Output the [x, y] coordinate of the center of the cell containing the given text.  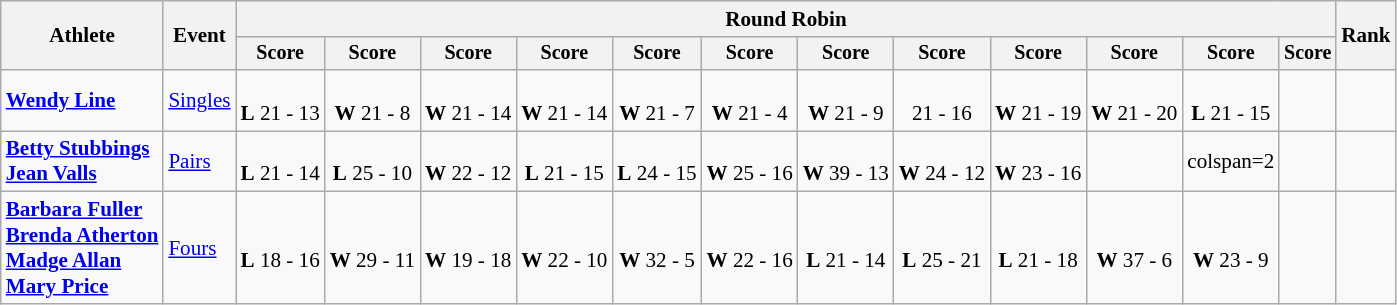
W 23 - 9 [1230, 248]
Barbara FullerBrenda AthertonMadge AllanMary Price [82, 248]
L 25 - 21 [942, 248]
Rank [1366, 36]
W 37 - 6 [1134, 248]
L 21 - 18 [1038, 248]
Betty StubbingsJean Valls [82, 162]
L 25 - 10 [372, 162]
Pairs [199, 162]
L 18 - 16 [280, 248]
W 39 - 13 [846, 162]
W 25 - 16 [750, 162]
Fours [199, 248]
W 22 - 16 [750, 248]
W 21 - 4 [750, 100]
Round Robin [786, 18]
W 22 - 10 [564, 248]
W 22 - 12 [468, 162]
L 21 - 13 [280, 100]
21 - 16 [942, 100]
Athlete [82, 36]
W 29 - 11 [372, 248]
W 23 - 16 [1038, 162]
W 21 - 8 [372, 100]
L 24 - 15 [656, 162]
W 21 - 19 [1038, 100]
W 32 - 5 [656, 248]
Event [199, 36]
W 21 - 9 [846, 100]
W 19 - 18 [468, 248]
colspan=2 [1230, 162]
W 21 - 7 [656, 100]
Singles [199, 100]
Wendy Line [82, 100]
W 24 - 12 [942, 162]
W 21 - 20 [1134, 100]
